Return the [x, y] coordinate for the center point of the cell that contains the specified text.  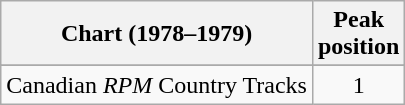
Chart (1978–1979) [157, 34]
Canadian RPM Country Tracks [157, 85]
1 [358, 85]
Peakposition [358, 34]
